Provide the (X, Y) coordinate of the cell's center where the given text is located.  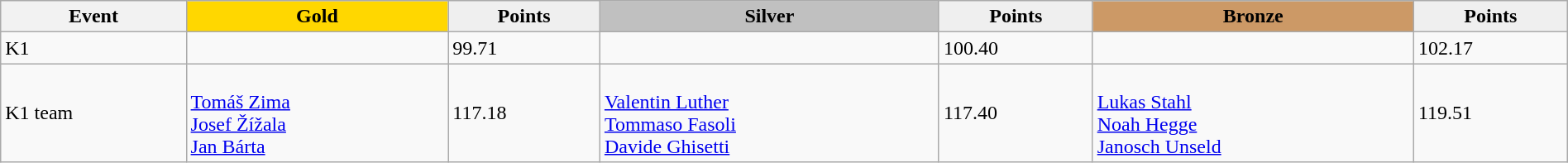
Lukas StahlNoah HeggeJanosch Unseld (1253, 113)
Bronze (1253, 17)
117.18 (524, 113)
117.40 (1016, 113)
Event (93, 17)
Gold (318, 17)
Tomáš ZimaJosef ŽížalaJan Bárta (318, 113)
102.17 (1490, 48)
Valentin LutherTommaso FasoliDavide Ghisetti (769, 113)
K1 (93, 48)
99.71 (524, 48)
100.40 (1016, 48)
119.51 (1490, 113)
Silver (769, 17)
K1 team (93, 113)
